Scan for the cell matching the given text and deliver its (X, Y) coordinate at center. 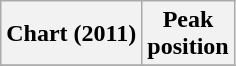
Peakposition (188, 34)
Chart (2011) (72, 34)
